Locate the cell with the specified text and output its [X, Y] center coordinate. 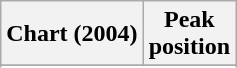
Peakposition [189, 34]
Chart (2004) [72, 34]
